Search for the cell housing the specified text and yield its (X, Y) center coordinate. 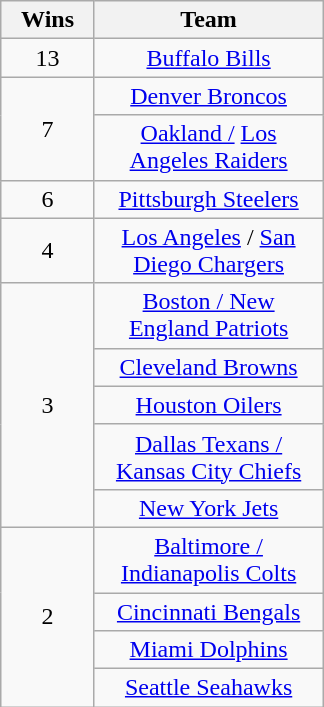
2 (48, 616)
Pittsburgh Steelers (208, 199)
Cleveland Browns (208, 367)
13 (48, 58)
Wins (48, 20)
Los Angeles / San Diego Chargers (208, 250)
Oakland / Los Angeles Raiders (208, 148)
6 (48, 199)
Houston Oilers (208, 405)
7 (48, 128)
Buffalo Bills (208, 58)
New York Jets (208, 508)
Miami Dolphins (208, 650)
Denver Broncos (208, 96)
Dallas Texans / Kansas City Chiefs (208, 456)
Cincinnati Bengals (208, 611)
Boston / New England Patriots (208, 316)
3 (48, 405)
Seattle Seahawks (208, 688)
Baltimore / Indianapolis Colts (208, 560)
Team (208, 20)
4 (48, 250)
